Provide the (x, y) coordinate of the cell's center where the given text is located.  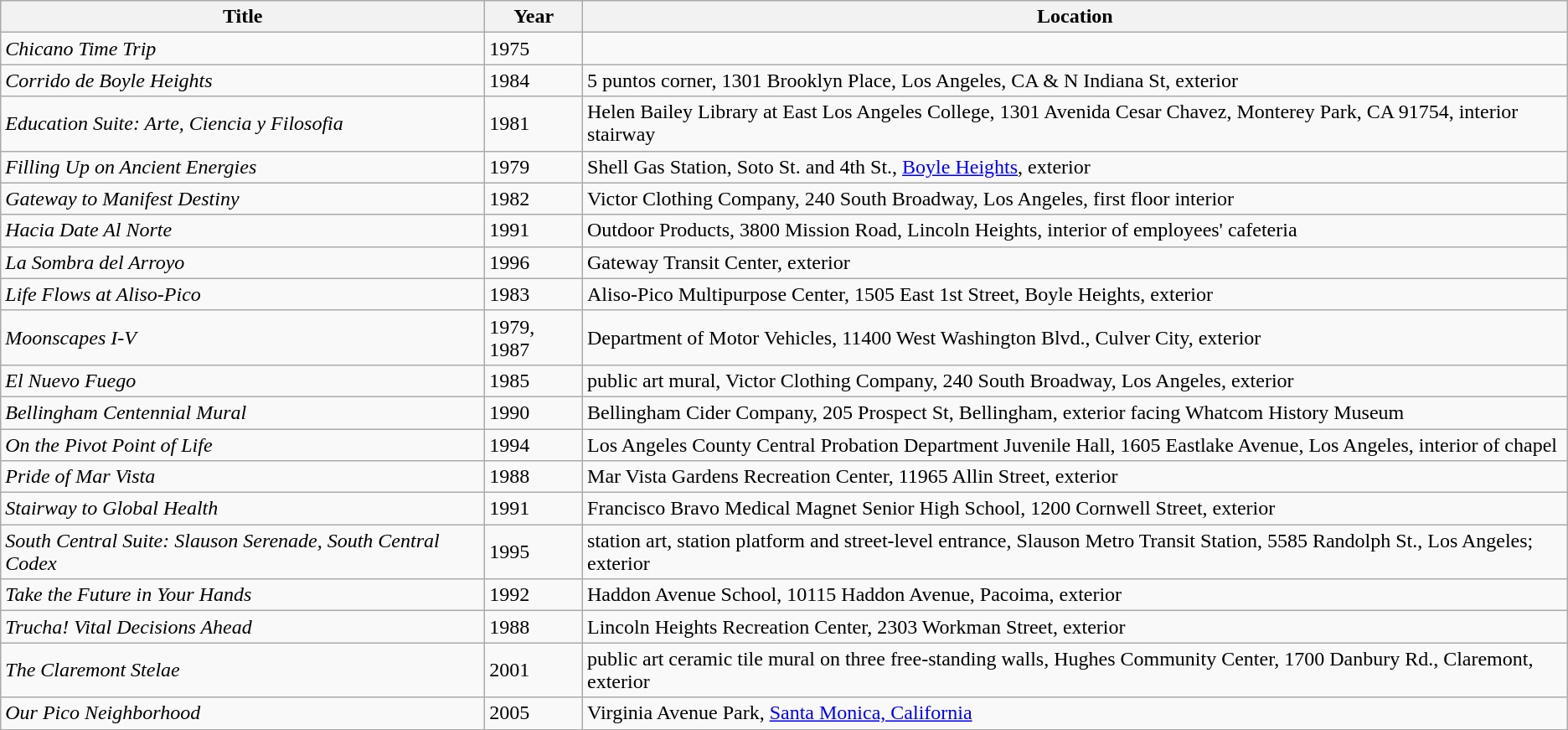
La Sombra del Arroyo (243, 262)
Location (1075, 17)
1985 (534, 381)
5 puntos corner, 1301 Brooklyn Place, Los Angeles, CA & N Indiana St, exterior (1075, 80)
1979 (534, 167)
Education Suite: Arte, Ciencia y Filosofia (243, 124)
Corrido de Boyle Heights (243, 80)
On the Pivot Point of Life (243, 445)
1992 (534, 595)
Bellingham Cider Company, 205 Prospect St, Bellingham, exterior facing Whatcom History Museum (1075, 412)
Gateway to Manifest Destiny (243, 199)
Victor Clothing Company, 240 South Broadway, Los Angeles, first floor interior (1075, 199)
Los Angeles County Central Probation Department Juvenile Hall, 1605 Eastlake Avenue, Los Angeles, interior of chapel (1075, 445)
Pride of Mar Vista (243, 477)
1979, 1987 (534, 337)
1990 (534, 412)
Department of Motor Vehicles, 11400 West Washington Blvd., Culver City, exterior (1075, 337)
1975 (534, 49)
2005 (534, 713)
1995 (534, 551)
South Central Suite: Slauson Serenade, South Central Codex (243, 551)
Shell Gas Station, Soto St. and 4th St., Boyle Heights, exterior (1075, 167)
Gateway Transit Center, exterior (1075, 262)
The Claremont Stelae (243, 670)
Hacia Date Al Norte (243, 230)
Trucha! Vital Decisions Ahead (243, 627)
Stairway to Global Health (243, 509)
Bellingham Centennial Mural (243, 412)
public art ceramic tile mural on three free-standing walls, Hughes Community Center, 1700 Danbury Rd., Claremont, exterior (1075, 670)
Moonscapes I-V (243, 337)
Mar Vista Gardens Recreation Center, 11965 Allin Street, exterior (1075, 477)
1994 (534, 445)
Outdoor Products, 3800 Mission Road, Lincoln Heights, interior of employees' cafeteria (1075, 230)
Life Flows at Aliso-Pico (243, 294)
Haddon Avenue School, 10115 Haddon Avenue, Pacoima, exterior (1075, 595)
Take the Future in Your Hands (243, 595)
public art mural, Victor Clothing Company, 240 South Broadway, Los Angeles, exterior (1075, 381)
1984 (534, 80)
2001 (534, 670)
Aliso-Pico Multipurpose Center, 1505 East 1st Street, Boyle Heights, exterior (1075, 294)
Title (243, 17)
Virginia Avenue Park, Santa Monica, California (1075, 713)
1982 (534, 199)
Helen Bailey Library at East Los Angeles College, 1301 Avenida Cesar Chavez, Monterey Park, CA 91754, interior stairway (1075, 124)
Francisco Bravo Medical Magnet Senior High School, 1200 Cornwell Street, exterior (1075, 509)
1981 (534, 124)
Lincoln Heights Recreation Center, 2303 Workman Street, exterior (1075, 627)
Year (534, 17)
1983 (534, 294)
Filling Up on Ancient Energies (243, 167)
Our Pico Neighborhood (243, 713)
Chicano Time Trip (243, 49)
station art, station platform and street-level entrance, Slauson Metro Transit Station, 5585 Randolph St., Los Angeles; exterior (1075, 551)
1996 (534, 262)
El Nuevo Fuego (243, 381)
